Locate the cell with the specified text and output its [X, Y] center coordinate. 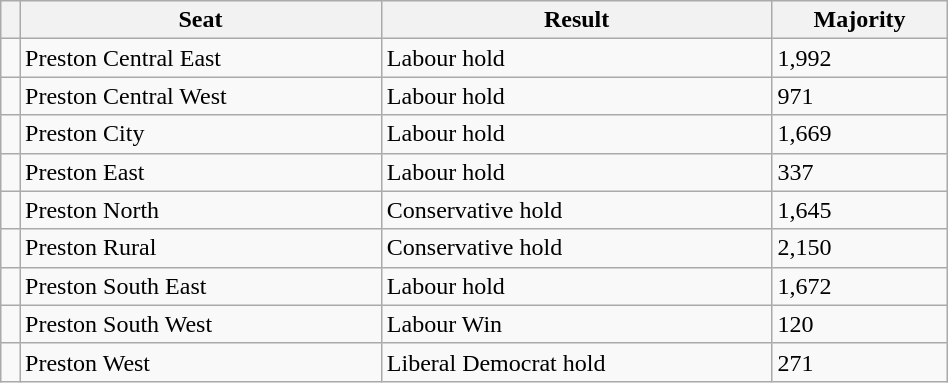
1,672 [860, 286]
Preston North [201, 210]
Liberal Democrat hold [576, 362]
971 [860, 96]
Preston East [201, 172]
Seat [201, 20]
120 [860, 324]
Preston South West [201, 324]
337 [860, 172]
1,645 [860, 210]
Preston Rural [201, 248]
1,992 [860, 58]
2,150 [860, 248]
1,669 [860, 134]
Preston West [201, 362]
Preston Central West [201, 96]
Preston Central East [201, 58]
Majority [860, 20]
271 [860, 362]
Preston City [201, 134]
Result [576, 20]
Preston South East [201, 286]
Labour Win [576, 324]
